Determine the (X, Y) coordinate at the center of the cell enclosing the given text.  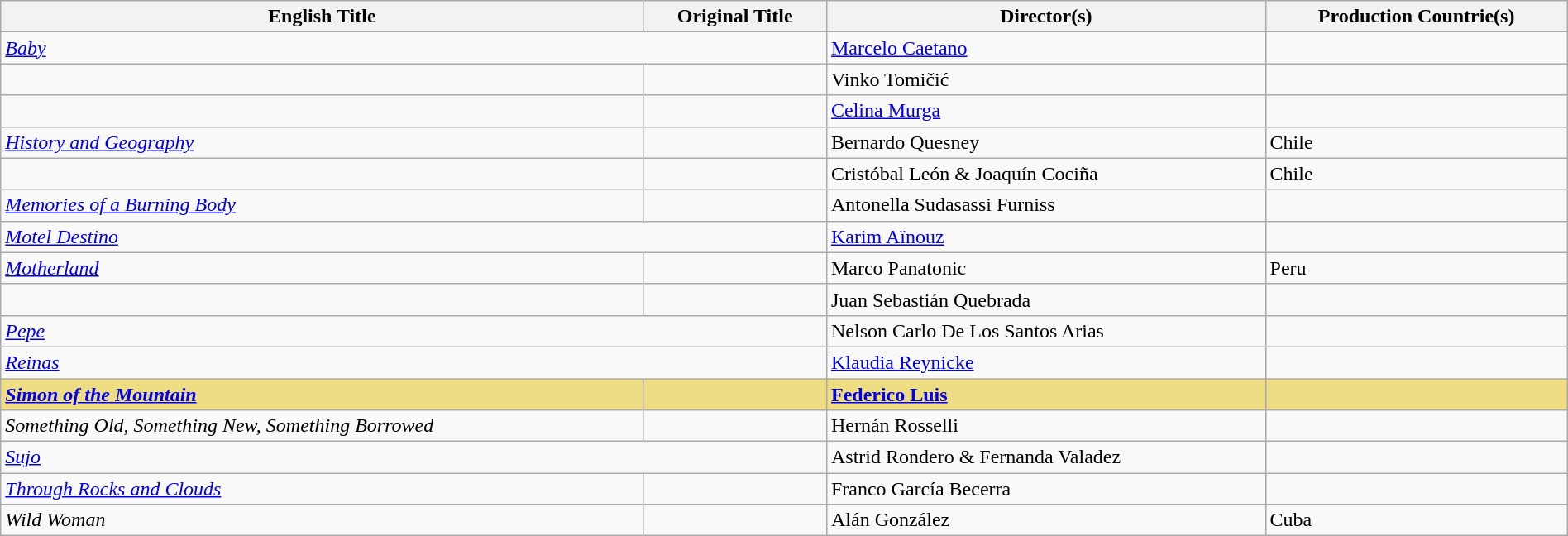
Federico Luis (1045, 395)
Original Title (735, 17)
Memories of a Burning Body (323, 205)
Peru (1416, 268)
Cristóbal León & Joaquín Cociña (1045, 174)
Alán González (1045, 520)
Celina Murga (1045, 111)
Juan Sebastián Quebrada (1045, 299)
Director(s) (1045, 17)
Simon of the Mountain (323, 395)
Motel Destino (414, 237)
Vinko Tomičić (1045, 79)
English Title (323, 17)
Franco García Becerra (1045, 489)
Marcelo Caetano (1045, 48)
Nelson Carlo De Los Santos Arias (1045, 331)
Bernardo Quesney (1045, 142)
Reinas (414, 362)
Pepe (414, 331)
Klaudia Reynicke (1045, 362)
Something Old, Something New, Something Borrowed (323, 426)
Marco Panatonic (1045, 268)
Hernán Rosselli (1045, 426)
Antonella Sudasassi Furniss (1045, 205)
History and Geography (323, 142)
Cuba (1416, 520)
Astrid Rondero & Fernanda Valadez (1045, 457)
Baby (414, 48)
Motherland (323, 268)
Wild Woman (323, 520)
Sujo (414, 457)
Through Rocks and Clouds (323, 489)
Production Countrie(s) (1416, 17)
Karim Aïnouz (1045, 237)
